Pinpoint the cell where the given text exists, returning its [x, y] midpoint coordinate. 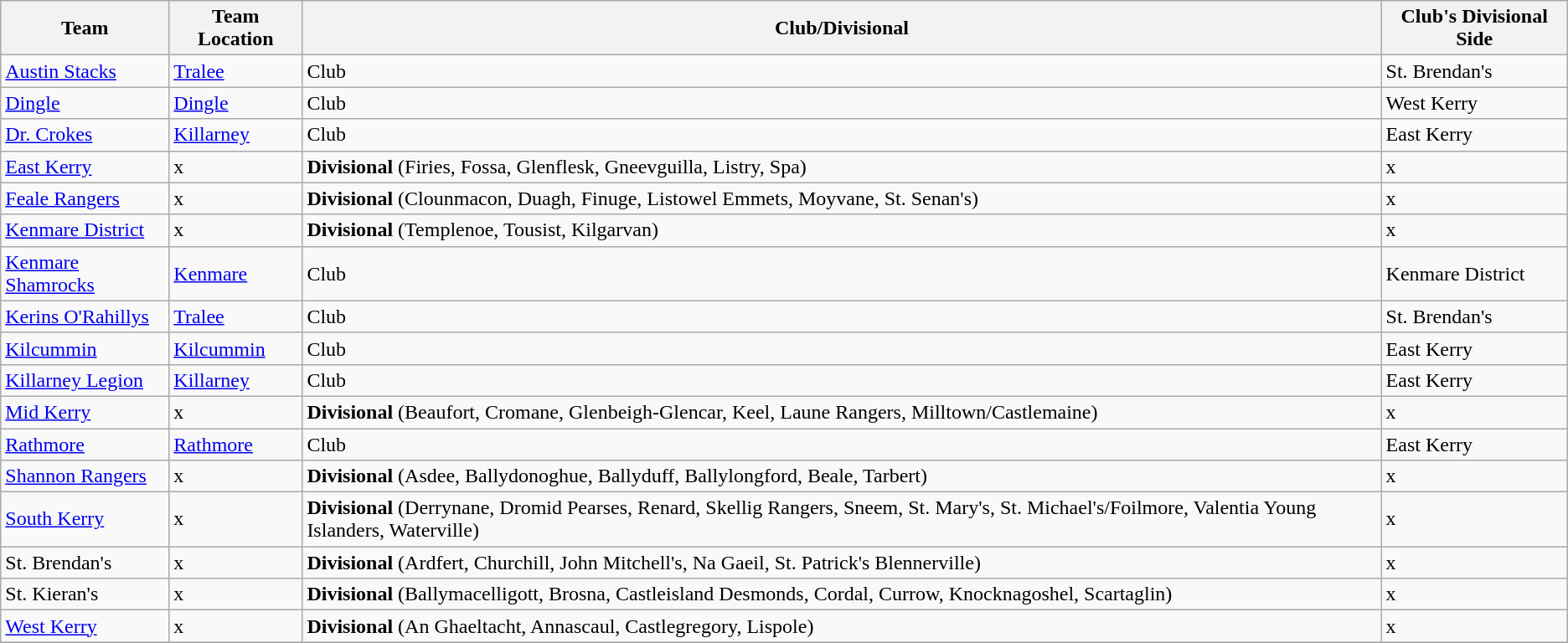
Austin Stacks [85, 71]
Divisional (Ardfert, Churchill, John Mitchell's, Na Gaeil, St. Patrick's Blennerville) [842, 563]
Divisional (An Ghaeltacht, Annascaul, Castlegregory, Lispole) [842, 626]
Divisional (Ballymacelligott, Brosna, Castleisland Desmonds, Cordal, Currow, Knocknagoshel, Scartaglin) [842, 594]
Feale Rangers [85, 198]
Kerins O'Rahillys [85, 316]
Kenmare [236, 273]
St. Kieran's [85, 594]
Club's Divisional Side [1474, 28]
Killarney Legion [85, 380]
Dr. Crokes [85, 135]
Shannon Rangers [85, 476]
Divisional (Derrynane, Dromid Pearses, Renard, Skellig Rangers, Sneem, St. Mary's, St. Michael's/Foilmore, Valentia Young Islanders, Waterville) [842, 519]
Divisional (Clounmacon, Duagh, Finuge, Listowel Emmets, Moyvane, St. Senan's) [842, 198]
Divisional (Beaufort, Cromane, Glenbeigh-Glencar, Keel, Laune Rangers, Milltown/Castlemaine) [842, 412]
Divisional (Asdee, Ballydonoghue, Ballyduff, Ballylongford, Beale, Tarbert) [842, 476]
Divisional (Firies, Fossa, Glenflesk, Gneevguilla, Listry, Spa) [842, 167]
South Kerry [85, 519]
Team Location [236, 28]
Kenmare Shamrocks [85, 273]
Divisional (Templenoe, Tousist, Kilgarvan) [842, 230]
Mid Kerry [85, 412]
Club/Divisional [842, 28]
Team [85, 28]
